Capture the cell that displays the provided text and extract its [X, Y] central coordinate. 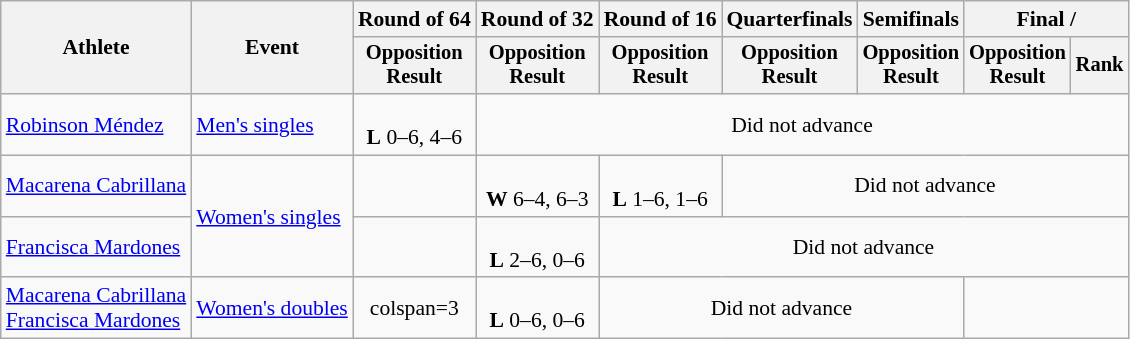
W 6–4, 6–3 [538, 186]
Women's singles [272, 217]
Macarena Cabrillana [96, 186]
Round of 16 [660, 19]
Semifinals [912, 19]
Men's singles [272, 124]
L 1–6, 1–6 [660, 186]
L 0–6, 4–6 [414, 124]
Final / [1046, 19]
Quarterfinals [790, 19]
L 0–6, 0–6 [538, 308]
Athlete [96, 48]
Women's doubles [272, 308]
L 2–6, 0–6 [538, 248]
Round of 32 [538, 19]
Rank [1100, 66]
Francisca Mardones [96, 248]
colspan=3 [414, 308]
Macarena CabrillanaFrancisca Mardones [96, 308]
Robinson Méndez [96, 124]
Event [272, 48]
Round of 64 [414, 19]
